From the cell containing the given text, extract its center point as [X, Y] coordinate. 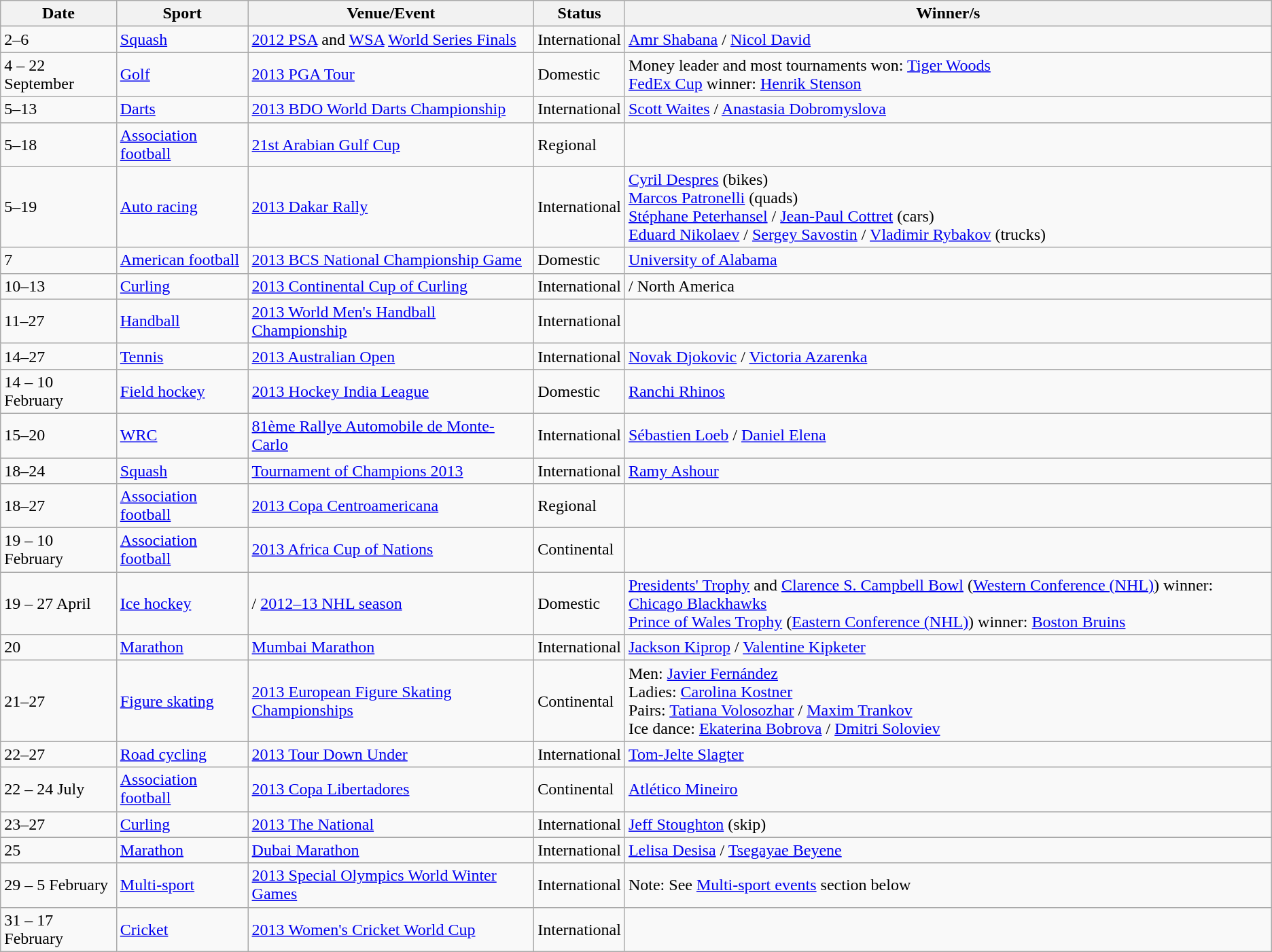
Field hockey [182, 391]
Status [580, 14]
/ North America [948, 286]
2–6 [58, 39]
18–24 [58, 471]
2013 Copa Centroamericana [391, 506]
11–27 [58, 321]
5–19 [58, 207]
2013 Tour Down Under [391, 754]
Men: Javier FernándezLadies: Carolina KostnerPairs: Tatiana Volosozhar / Maxim TrankovIce dance: Ekaterina Bobrova / Dmitri Soloviev [948, 701]
Handball [182, 321]
25 [58, 850]
Date [58, 14]
2012 PSA and WSA World Series Finals [391, 39]
/ 2012–13 NHL season [391, 603]
Mumbai Marathon [391, 648]
2013 Copa Libertadores [391, 790]
22 – 24 July [58, 790]
American football [182, 260]
Winner/s [948, 14]
WRC [182, 435]
Cricket [182, 930]
2013 The National [391, 824]
Ice hockey [182, 603]
2013 World Men's Handball Championship [391, 321]
Amr Shabana / Nicol David [948, 39]
Novak Djokovic / Victoria Azarenka [948, 356]
7 [58, 260]
Sébastien Loeb / Daniel Elena [948, 435]
Dubai Marathon [391, 850]
14–27 [58, 356]
2013 Australian Open [391, 356]
2013 European Figure Skating Championships [391, 701]
Figure skating [182, 701]
Lelisa Desisa / Tsegayae Beyene [948, 850]
2013 PGA Tour [391, 75]
31 – 17 February [58, 930]
Multi-sport [182, 885]
Auto racing [182, 207]
4 – 22 September [58, 75]
18–27 [58, 506]
2013 Special Olympics World Winter Games [391, 885]
19 – 27 April [58, 603]
Atlético Mineiro [948, 790]
Jeff Stoughton (skip) [948, 824]
2013 Africa Cup of Nations [391, 550]
14 – 10 February [58, 391]
Ranchi Rhinos [948, 391]
10–13 [58, 286]
81ème Rallye Automobile de Monte-Carlo [391, 435]
Note: See Multi-sport events section below [948, 885]
Scott Waites / Anastasia Dobromyslova [948, 109]
Venue/Event [391, 14]
Ramy Ashour [948, 471]
21st Arabian Gulf Cup [391, 144]
Darts [182, 109]
University of Alabama [948, 260]
Tennis [182, 356]
5–13 [58, 109]
Golf [182, 75]
2013 Hockey India League [391, 391]
Tournament of Champions 2013 [391, 471]
Money leader and most tournaments won: Tiger WoodsFedEx Cup winner: Henrik Stenson [948, 75]
2013 Continental Cup of Curling [391, 286]
20 [58, 648]
21–27 [58, 701]
2013 BDO World Darts Championship [391, 109]
19 – 10 February [58, 550]
Jackson Kiprop / Valentine Kipketer [948, 648]
2013 BCS National Championship Game [391, 260]
Tom-Jelte Slagter [948, 754]
23–27 [58, 824]
2013 Dakar Rally [391, 207]
Sport [182, 14]
5–18 [58, 144]
2013 Women's Cricket World Cup [391, 930]
22–27 [58, 754]
Road cycling [182, 754]
29 – 5 February [58, 885]
15–20 [58, 435]
